Detect which cell encompasses the target text, then output its [x, y] center coordinate. 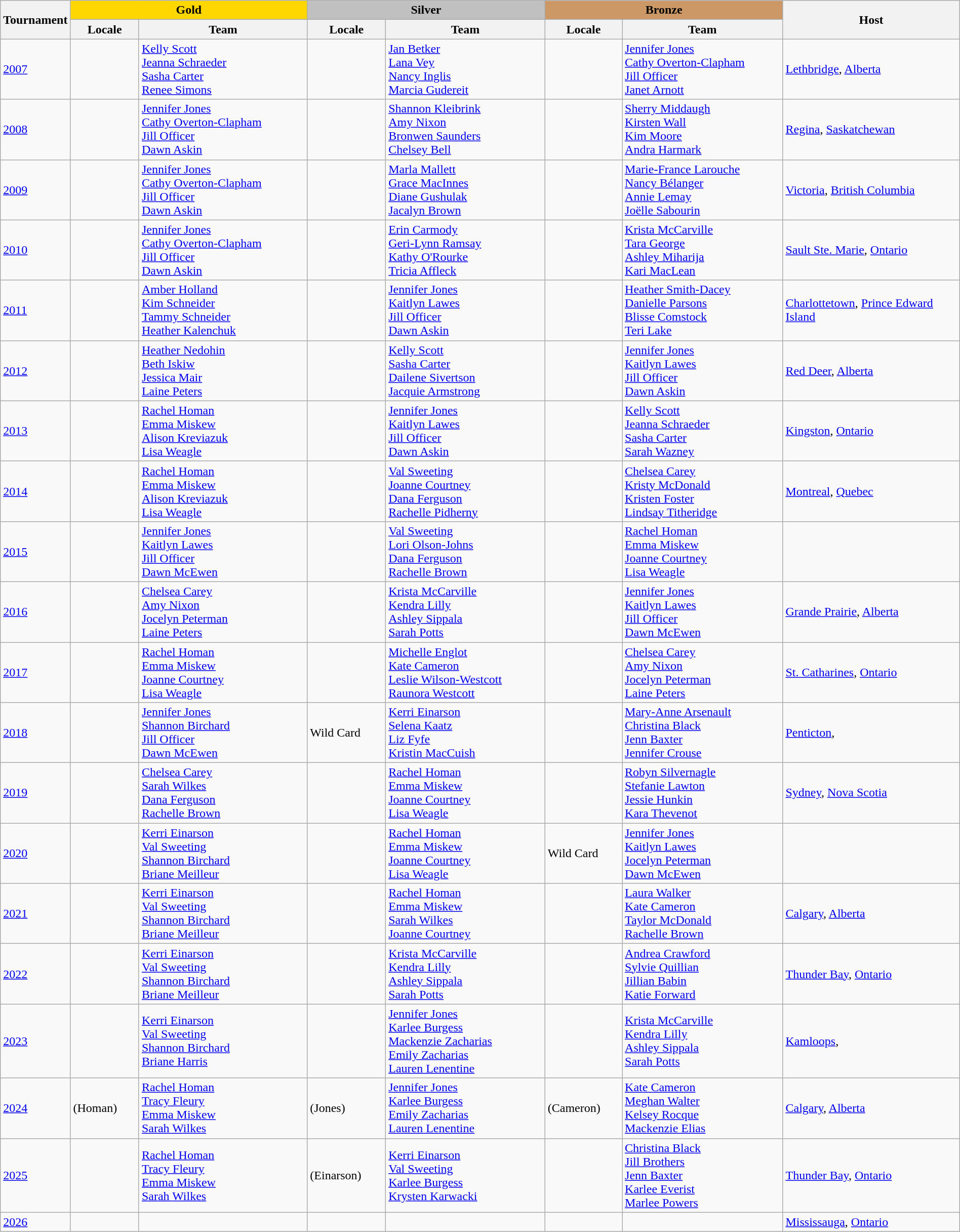
Mississauga, Ontario [871, 1222]
Silver [426, 10]
2020 [35, 853]
Red Deer, Alberta [871, 371]
St. Catharines, Ontario [871, 673]
2015 [35, 551]
Shannon Kleibrink Amy Nixon Bronwen Saunders Chelsey Bell [466, 130]
Penticton, [871, 733]
Jennifer Jones Kaitlyn Lawes Jocelyn Peterman Dawn McEwen [703, 853]
2016 [35, 612]
Kamloops, [871, 1041]
Sherry Middaugh Kirsten Wall Kim Moore Andra Harmark [703, 130]
Jan Betker Lana Vey Nancy Inglis Marcia Gudereit [466, 69]
Erin Carmody Geri-Lynn Ramsay Kathy O'Rourke Tricia Affleck [466, 250]
2025 [35, 1175]
Heather Nedohin Beth Iskiw Jessica Mair Laine Peters [223, 371]
Val Sweeting Joanne Courtney Dana Ferguson Rachelle Pidherny [466, 491]
Kate Cameron Meghan Walter Kelsey Rocque Mackenzie Elias [703, 1108]
2012 [35, 371]
Chelsea Carey Sarah Wilkes Dana Ferguson Rachelle Brown [223, 793]
Jennifer Jones Karlee Burgess Mackenzie Zacharias Emily Zacharias Lauren Lenentine [466, 1041]
2018 [35, 733]
2007 [35, 69]
2021 [35, 914]
Kelly Scott Jeanna Schraeder Sasha Carter Sarah Wazney [703, 431]
2014 [35, 491]
Kelly Scott Jeanna Schraeder Sasha Carter Renee Simons [223, 69]
2017 [35, 673]
(Einarson) [346, 1175]
2011 [35, 310]
Tournament [35, 20]
Christina Black Jill Brothers Jenn Baxter Karlee Everist Marlee Powers [703, 1175]
Chelsea Carey Kristy McDonald Kristen Foster Lindsay Titheridge [703, 491]
2013 [35, 431]
Sydney, Nova Scotia [871, 793]
2026 [35, 1222]
2010 [35, 250]
Lethbridge, Alberta [871, 69]
(Jones) [346, 1108]
Kerri Einarson Val Sweeting Shannon Birchard Briane Harris [223, 1041]
2022 [35, 974]
2024 [35, 1108]
2019 [35, 793]
Jennifer Jones Cathy Overton-Clapham Jill Officer Janet Arnott [703, 69]
(Homan) [104, 1108]
Kerri Einarson Selena Kaatz Liz Fyfe Kristin MacCuish [466, 733]
Robyn Silvernagle Stefanie Lawton Jessie Hunkin Kara Thevenot [703, 793]
2023 [35, 1041]
Marie-France Larouche Nancy Bélanger Annie Lemay Joëlle Sabourin [703, 189]
Jennifer Jones Shannon Birchard Jill Officer Dawn McEwen [223, 733]
Victoria, British Columbia [871, 189]
Krista McCarville Tara George Ashley Miharija Kari MacLean [703, 250]
Val Sweeting Lori Olson-Johns Dana Ferguson Rachelle Brown [466, 551]
Andrea Crawford Sylvie Quillian Jillian Babin Katie Forward [703, 974]
Heather Smith-Dacey Danielle Parsons Blisse Comstock Teri Lake [703, 310]
2008 [35, 130]
Regina, Saskatchewan [871, 130]
Sault Ste. Marie, Ontario [871, 250]
2009 [35, 189]
Grande Prairie, Alberta [871, 612]
Michelle Englot Kate Cameron Leslie Wilson-Westcott Raunora Westcott [466, 673]
Kingston, Ontario [871, 431]
Bronze [664, 10]
Gold [189, 10]
Charlottetown, Prince Edward Island [871, 310]
Laura Walker Kate Cameron Taylor McDonald Rachelle Brown [703, 914]
(Cameron) [583, 1108]
Host [871, 20]
Montreal, Quebec [871, 491]
Marla Mallett Grace MacInnes Diane Gushulak Jacalyn Brown [466, 189]
Jennifer Jones Karlee Burgess Emily Zacharias Lauren Lenentine [466, 1108]
Rachel Homan Emma Miskew Sarah Wilkes Joanne Courtney [466, 914]
Kerri Einarson Val Sweeting Karlee Burgess Krysten Karwacki [466, 1175]
Mary-Anne Arsenault Christina Black Jenn Baxter Jennifer Crouse [703, 733]
Amber Holland Kim Schneider Tammy Schneider Heather Kalenchuk [223, 310]
Kelly Scott Sasha Carter Dailene Sivertson Jacquie Armstrong [466, 371]
